Identify which cell holds the provided text, then report its [X, Y] central coordinate. 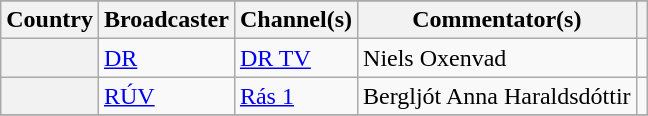
RÚV [166, 96]
Broadcaster [166, 20]
DR TV [296, 58]
Country [50, 20]
Commentator(s) [498, 20]
Niels Oxenvad [498, 58]
Bergljót Anna Haraldsdóttir [498, 96]
DR [166, 58]
Rás 1 [296, 96]
Channel(s) [296, 20]
